Determine the (x, y) coordinate at the center of the cell enclosing the given text.  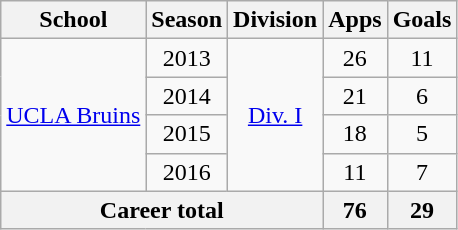
21 (355, 96)
2016 (187, 172)
Div. I (276, 115)
7 (422, 172)
Division (276, 20)
Apps (355, 20)
School (74, 20)
18 (355, 134)
76 (355, 210)
2015 (187, 134)
Goals (422, 20)
2013 (187, 58)
6 (422, 96)
5 (422, 134)
29 (422, 210)
26 (355, 58)
Career total (162, 210)
UCLA Bruins (74, 115)
2014 (187, 96)
Season (187, 20)
